Provide the [x, y] coordinate of the cell's center where the given text is located.  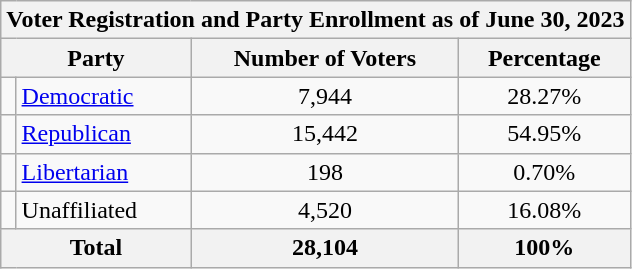
Unaffiliated [104, 210]
Party [96, 58]
100% [544, 248]
7,944 [324, 96]
28.27% [544, 96]
28,104 [324, 248]
198 [324, 172]
54.95% [544, 134]
0.70% [544, 172]
Percentage [544, 58]
Total [96, 248]
15,442 [324, 134]
Republican [104, 134]
Number of Voters [324, 58]
4,520 [324, 210]
Democratic [104, 96]
Libertarian [104, 172]
Voter Registration and Party Enrollment as of June 30, 2023 [316, 20]
16.08% [544, 210]
